Identify which cell holds the provided text, then report its (x, y) central coordinate. 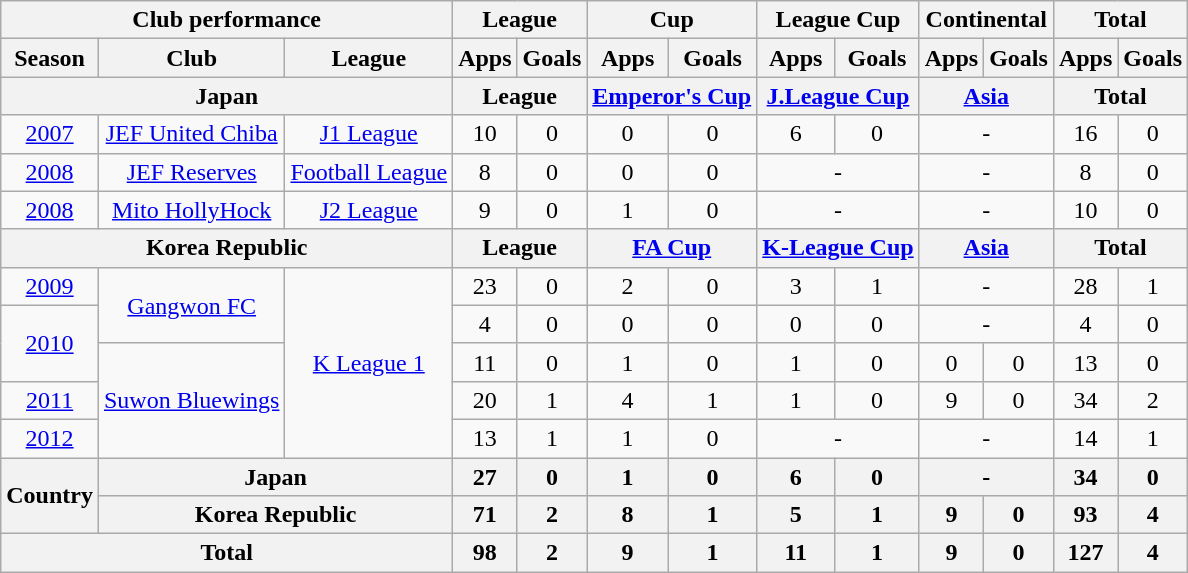
Country (50, 496)
JEF United Chiba (191, 134)
FA Cup (672, 248)
J.League Cup (838, 96)
98 (485, 553)
League Cup (838, 20)
Emperor's Cup (672, 96)
Football League (369, 172)
127 (1085, 553)
27 (485, 477)
Mito HollyHock (191, 210)
Season (50, 58)
Cup (672, 20)
28 (1085, 286)
3 (796, 286)
2012 (50, 438)
K League 1 (369, 362)
2010 (50, 343)
J2 League (369, 210)
Gangwon FC (191, 305)
Continental (986, 20)
2009 (50, 286)
Club (191, 58)
5 (796, 515)
93 (1085, 515)
2011 (50, 400)
Suwon Bluewings (191, 400)
J1 League (369, 134)
2007 (50, 134)
71 (485, 515)
20 (485, 400)
16 (1085, 134)
JEF Reserves (191, 172)
K-League Cup (838, 248)
14 (1085, 438)
23 (485, 286)
Club performance (227, 20)
